Find where the given text appears and provide that cell's center as (x, y) coordinate. 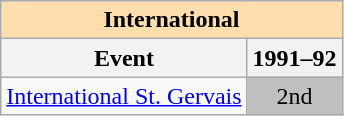
1991–92 (294, 58)
2nd (294, 96)
Event (124, 58)
International St. Gervais (124, 96)
International (172, 20)
